For the text-containing cell, return its midpoint in (x, y) coordinate format. 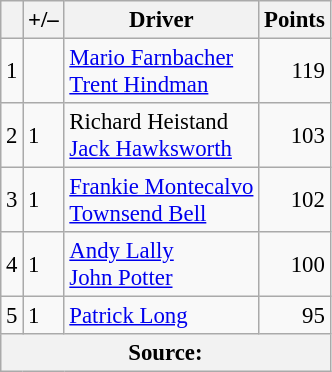
Points (294, 20)
Frankie Montecalvo Townsend Bell (162, 200)
4 (12, 264)
Richard Heistand Jack Hawksworth (162, 136)
+/– (44, 20)
103 (294, 136)
95 (294, 316)
119 (294, 72)
100 (294, 264)
3 (12, 200)
102 (294, 200)
Source: (166, 353)
Mario Farnbacher Trent Hindman (162, 72)
5 (12, 316)
Patrick Long (162, 316)
Andy Lally John Potter (162, 264)
Driver (162, 20)
2 (12, 136)
